For the text-containing cell, return its midpoint in [X, Y] coordinate format. 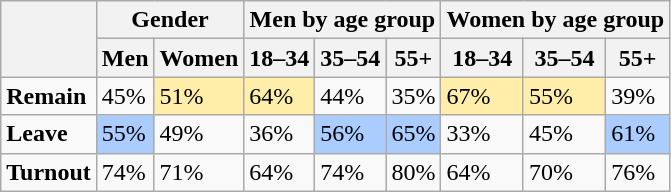
67% [482, 96]
49% [199, 134]
36% [280, 134]
80% [414, 172]
44% [350, 96]
Men [125, 58]
39% [638, 96]
35% [414, 96]
Turnout [49, 172]
Remain [49, 96]
56% [350, 134]
70% [564, 172]
Leave [49, 134]
Gender [170, 20]
76% [638, 172]
51% [199, 96]
Men by age group [342, 20]
65% [414, 134]
Women by age group [556, 20]
33% [482, 134]
71% [199, 172]
61% [638, 134]
Women [199, 58]
